Provide the (x, y) coordinate of the cell's center where the given text is located.  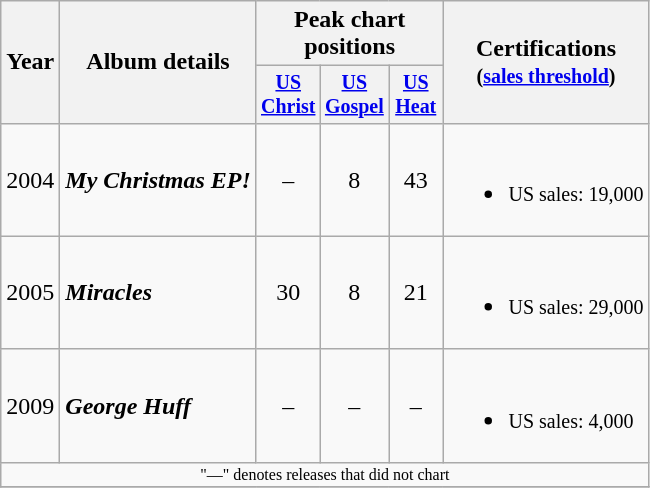
George Huff (158, 406)
My Christmas EP! (158, 180)
Miracles (158, 292)
Album details (158, 62)
21 (416, 292)
USGospel (354, 94)
Certifications(sales threshold) (546, 62)
Peak chart positions (350, 34)
USChrist (288, 94)
Year (30, 62)
2009 (30, 406)
2004 (30, 180)
US sales: 29,000 (546, 292)
US sales: 19,000 (546, 180)
43 (416, 180)
2005 (30, 292)
USHeat (416, 94)
US sales: 4,000 (546, 406)
"—" denotes releases that did not chart (325, 474)
30 (288, 292)
